Identify which cell holds the provided text, then report its [X, Y] central coordinate. 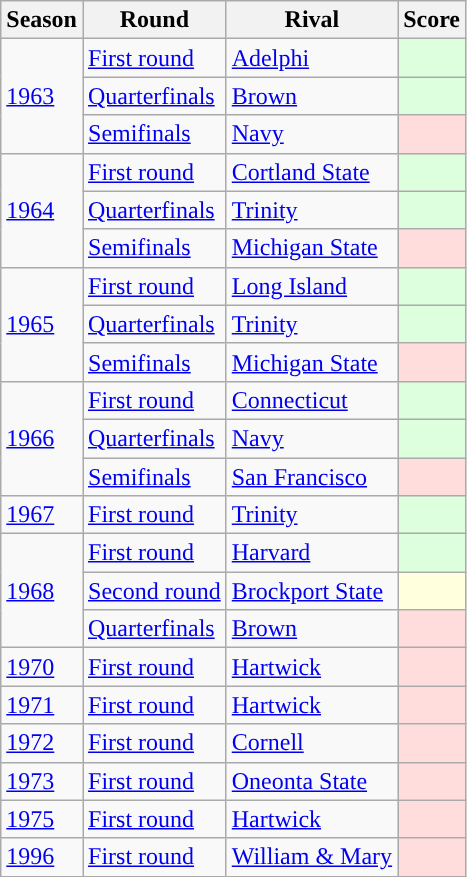
San Francisco [312, 477]
Score [432, 20]
Season [42, 20]
Cortland State [312, 172]
1970 [42, 667]
Round [154, 20]
Adelphi [312, 58]
1973 [42, 781]
1967 [42, 515]
William & Mary [312, 857]
Cornell [312, 743]
Second round [154, 591]
1966 [42, 438]
1968 [42, 591]
Oneonta State [312, 781]
1964 [42, 210]
1963 [42, 96]
Long Island [312, 286]
1996 [42, 857]
1975 [42, 819]
Brockport State [312, 591]
Harvard [312, 553]
1972 [42, 743]
Connecticut [312, 400]
1965 [42, 324]
1971 [42, 705]
Rival [312, 20]
